Scan for the cell matching the given text and deliver its [X, Y] coordinate at center. 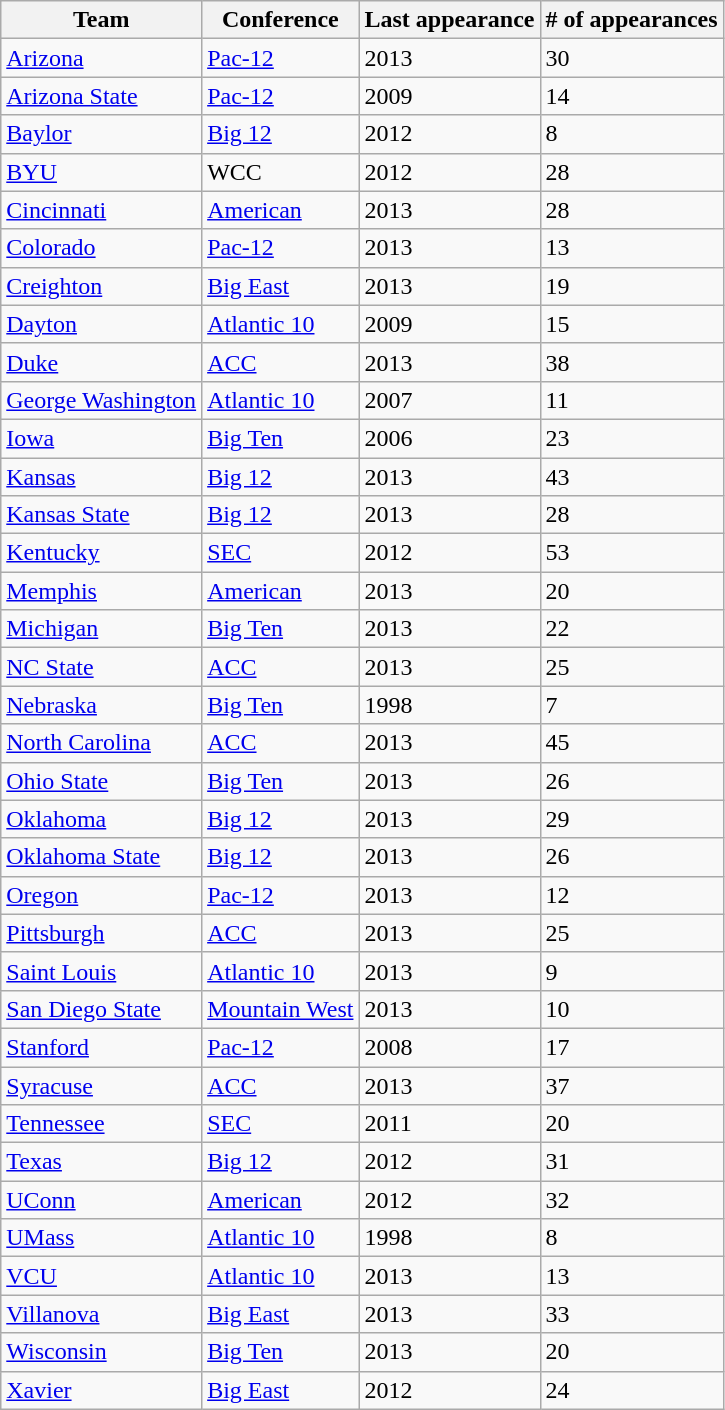
BYU [102, 172]
10 [632, 1009]
32 [632, 1200]
Creighton [102, 286]
11 [632, 400]
14 [632, 96]
Conference [280, 20]
Baylor [102, 134]
# of appearances [632, 20]
VCU [102, 1276]
24 [632, 1390]
Saint Louis [102, 971]
Nebraska [102, 705]
Wisconsin [102, 1352]
31 [632, 1162]
19 [632, 286]
Pittsburgh [102, 933]
22 [632, 629]
Villanova [102, 1314]
Dayton [102, 324]
UConn [102, 1200]
Tennessee [102, 1124]
2006 [450, 438]
Xavier [102, 1390]
17 [632, 1047]
Last appearance [450, 20]
Kentucky [102, 553]
Stanford [102, 1047]
38 [632, 362]
San Diego State [102, 1009]
53 [632, 553]
30 [632, 58]
Texas [102, 1162]
12 [632, 895]
WCC [280, 172]
UMass [102, 1238]
Colorado [102, 248]
43 [632, 477]
Duke [102, 362]
Ohio State [102, 781]
Memphis [102, 591]
Kansas [102, 477]
Oklahoma State [102, 857]
Oklahoma [102, 819]
2007 [450, 400]
2011 [450, 1124]
George Washington [102, 400]
Iowa [102, 438]
Team [102, 20]
Michigan [102, 629]
Oregon [102, 895]
9 [632, 971]
North Carolina [102, 743]
Arizona State [102, 96]
Syracuse [102, 1085]
7 [632, 705]
45 [632, 743]
Mountain West [280, 1009]
Cincinnati [102, 210]
23 [632, 438]
2008 [450, 1047]
29 [632, 819]
Arizona [102, 58]
33 [632, 1314]
15 [632, 324]
NC State [102, 667]
37 [632, 1085]
Kansas State [102, 515]
